Capture the cell that displays the provided text and extract its (X, Y) central coordinate. 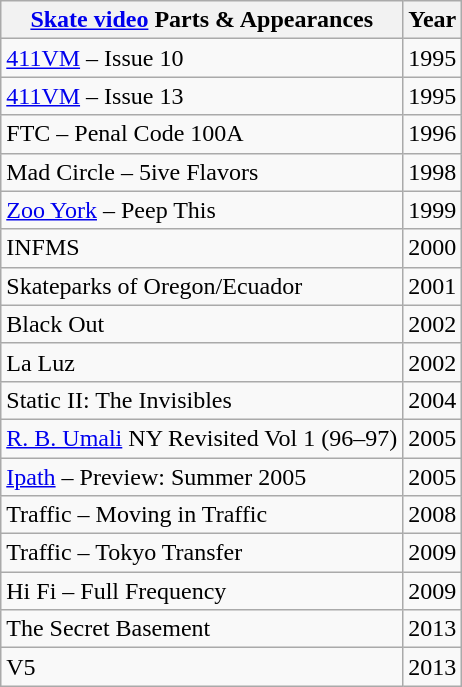
Ipath – Preview: Summer 2005 (202, 477)
411VM – Issue 13 (202, 96)
2004 (432, 400)
2008 (432, 515)
Hi Fi – Full Frequency (202, 591)
La Luz (202, 362)
R. B. Umali NY Revisited Vol 1 (96–97) (202, 438)
INFMS (202, 248)
2001 (432, 286)
Traffic – Tokyo Transfer (202, 553)
FTC – Penal Code 100A (202, 134)
Traffic – Moving in Traffic (202, 515)
1996 (432, 134)
411VM – Issue 10 (202, 58)
Static II: The Invisibles (202, 400)
1999 (432, 210)
2000 (432, 248)
Zoo York – Peep This (202, 210)
Skateparks of Oregon/Ecuador (202, 286)
Year (432, 20)
V5 (202, 667)
1998 (432, 172)
Black Out (202, 324)
The Secret Basement (202, 629)
Mad Circle – 5ive Flavors (202, 172)
Skate video Parts & Appearances (202, 20)
